From the cell containing the given text, extract its center point as (x, y) coordinate. 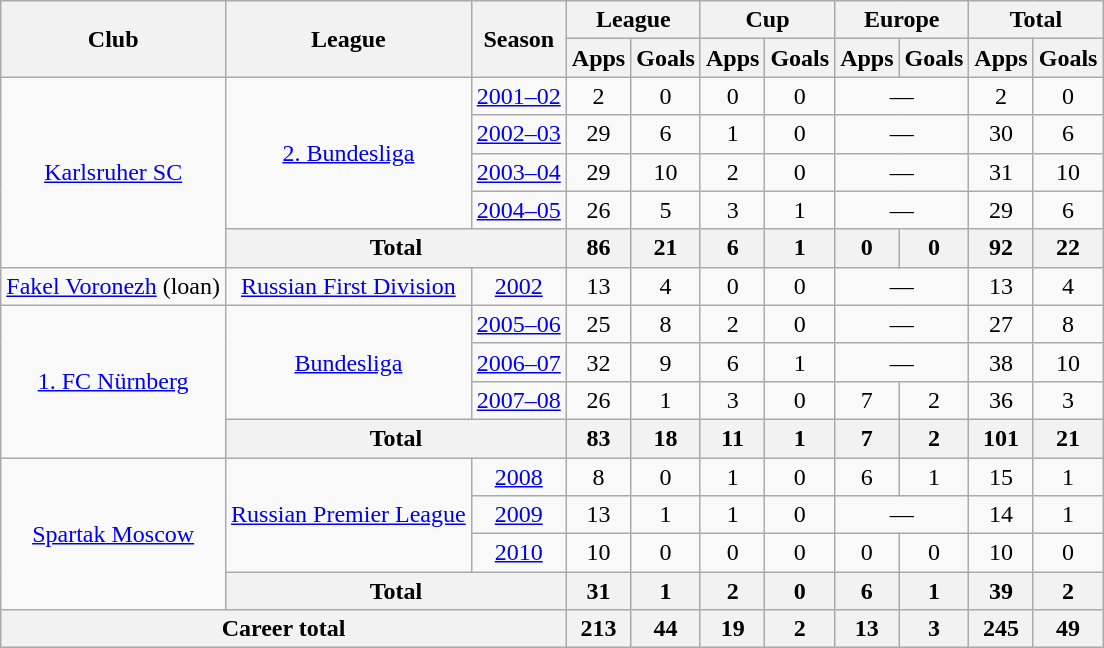
Season (518, 39)
39 (1001, 591)
2004–05 (518, 210)
22 (1068, 248)
18 (666, 438)
15 (1001, 477)
Russian First Division (349, 286)
1. FC Nürnberg (114, 381)
2003–04 (518, 172)
2005–06 (518, 324)
Cup (767, 20)
44 (666, 629)
25 (598, 324)
213 (598, 629)
92 (1001, 248)
Europe (902, 20)
14 (1001, 515)
Russian Premier League (349, 515)
Career total (284, 629)
38 (1001, 362)
Bundesliga (349, 362)
30 (1001, 134)
2002 (518, 286)
11 (732, 438)
2001–02 (518, 96)
36 (1001, 400)
5 (666, 210)
2007–08 (518, 400)
2009 (518, 515)
49 (1068, 629)
32 (598, 362)
2006–07 (518, 362)
Club (114, 39)
19 (732, 629)
245 (1001, 629)
2002–03 (518, 134)
Spartak Moscow (114, 534)
2010 (518, 553)
9 (666, 362)
101 (1001, 438)
83 (598, 438)
Fakel Voronezh (loan) (114, 286)
Karlsruher SC (114, 172)
2. Bundesliga (349, 153)
86 (598, 248)
2008 (518, 477)
27 (1001, 324)
